Pinpoint the cell where the given text exists, returning its (x, y) midpoint coordinate. 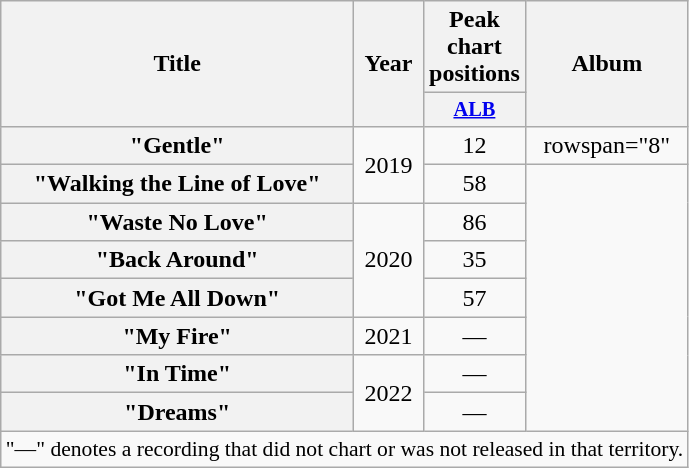
12 (475, 145)
"My Fire" (178, 336)
"Got Me All Down" (178, 298)
Peakchartpositions (475, 47)
Album (606, 64)
"Dreams" (178, 412)
"—" denotes a recording that did not chart or was not released in that territory. (345, 449)
35 (475, 260)
"In Time" (178, 374)
2020 (389, 260)
2022 (389, 393)
86 (475, 222)
2021 (389, 336)
ALB (475, 110)
57 (475, 298)
"Back Around" (178, 260)
2019 (389, 164)
"Gentle" (178, 145)
"Waste No Love" (178, 222)
"Walking the Line of Love" (178, 184)
Title (178, 64)
rowspan="8" (606, 145)
Year (389, 64)
58 (475, 184)
